Output the (x, y) coordinate of the center of the cell containing the given text.  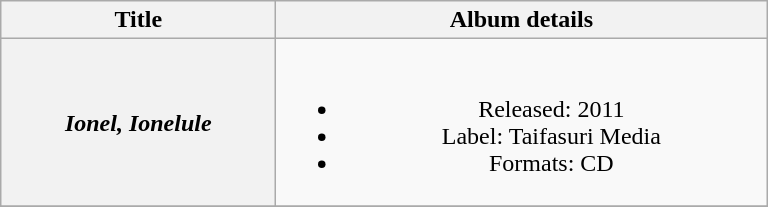
Released: 2011Label: Taifasuri MediaFormats: CD (522, 122)
Title (138, 20)
Album details (522, 20)
Ionel, Ionelule (138, 122)
